Pinpoint the cell where the given text exists, returning its [x, y] midpoint coordinate. 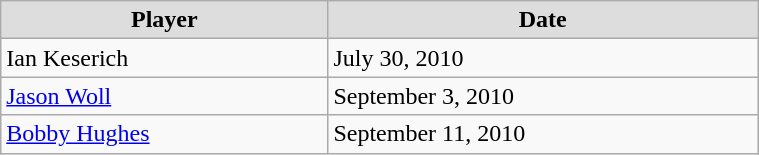
Jason Woll [164, 96]
Player [164, 20]
Date [543, 20]
Bobby Hughes [164, 134]
September 3, 2010 [543, 96]
September 11, 2010 [543, 134]
Ian Keserich [164, 58]
July 30, 2010 [543, 58]
